For the text-containing cell, return its midpoint in [x, y] coordinate format. 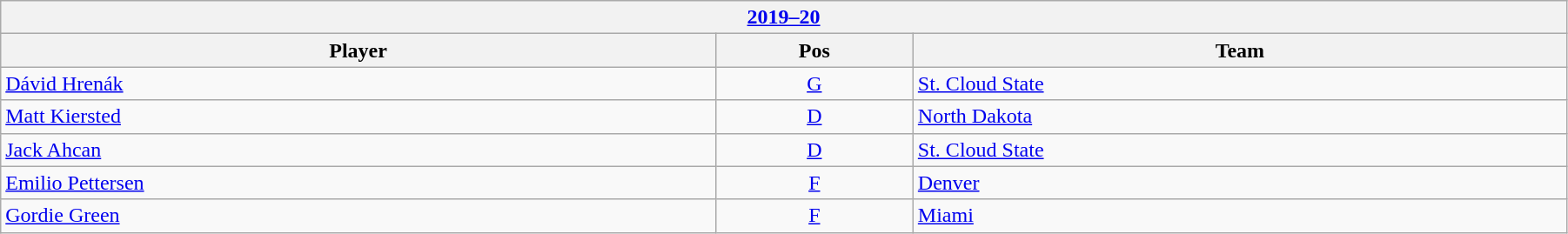
2019–20 [784, 17]
Emilio Pettersen [358, 183]
Jack Ahcan [358, 150]
Miami [1239, 216]
Player [358, 50]
G [814, 84]
Matt Kiersted [358, 117]
Denver [1239, 183]
Dávid Hrenák [358, 84]
North Dakota [1239, 117]
Team [1239, 50]
Gordie Green [358, 216]
Pos [814, 50]
